Capture the cell that displays the provided text and extract its (x, y) central coordinate. 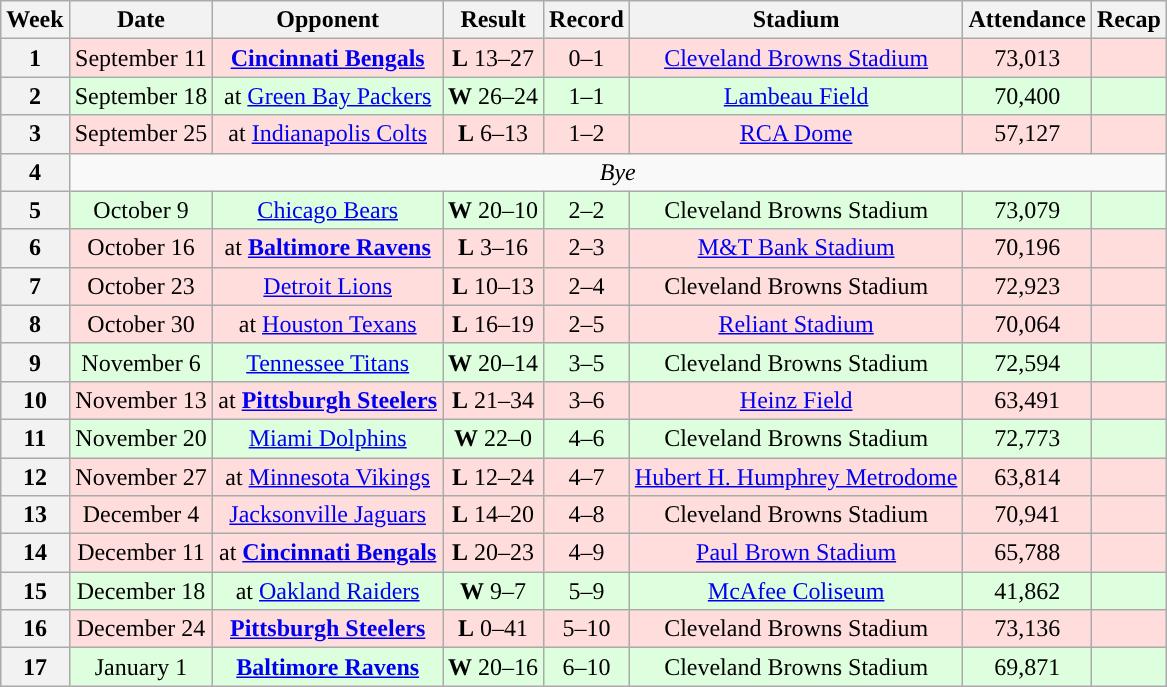
Recap (1128, 20)
2–3 (587, 248)
at Baltimore Ravens (328, 248)
W 9–7 (494, 591)
November 6 (141, 362)
at Oakland Raiders (328, 591)
November 13 (141, 400)
at Pittsburgh Steelers (328, 400)
September 18 (141, 96)
at Houston Texans (328, 324)
3–6 (587, 400)
L 13–27 (494, 58)
13 (35, 515)
70,064 (1027, 324)
Reliant Stadium (796, 324)
L 0–41 (494, 629)
1 (35, 58)
1–1 (587, 96)
3 (35, 134)
October 9 (141, 210)
14 (35, 553)
6–10 (587, 667)
4–8 (587, 515)
W 20–10 (494, 210)
at Minnesota Vikings (328, 477)
41,862 (1027, 591)
3–5 (587, 362)
November 20 (141, 438)
73,013 (1027, 58)
RCA Dome (796, 134)
W 20–14 (494, 362)
63,814 (1027, 477)
L 3–16 (494, 248)
Pittsburgh Steelers (328, 629)
73,136 (1027, 629)
December 11 (141, 553)
12 (35, 477)
L 21–34 (494, 400)
65,788 (1027, 553)
December 4 (141, 515)
December 24 (141, 629)
September 11 (141, 58)
L 10–13 (494, 286)
Opponent (328, 20)
2–5 (587, 324)
Tennessee Titans (328, 362)
at Green Bay Packers (328, 96)
November 27 (141, 477)
5–10 (587, 629)
2–4 (587, 286)
Record (587, 20)
4–6 (587, 438)
5 (35, 210)
69,871 (1027, 667)
8 (35, 324)
Paul Brown Stadium (796, 553)
M&T Bank Stadium (796, 248)
Baltimore Ravens (328, 667)
Cincinnati Bengals (328, 58)
L 16–19 (494, 324)
15 (35, 591)
McAfee Coliseum (796, 591)
L 14–20 (494, 515)
October 23 (141, 286)
Bye (618, 172)
Detroit Lions (328, 286)
Result (494, 20)
70,400 (1027, 96)
70,196 (1027, 248)
Heinz Field (796, 400)
W 20–16 (494, 667)
October 16 (141, 248)
December 18 (141, 591)
L 12–24 (494, 477)
63,491 (1027, 400)
10 (35, 400)
Chicago Bears (328, 210)
W 22–0 (494, 438)
Attendance (1027, 20)
at Cincinnati Bengals (328, 553)
5–9 (587, 591)
9 (35, 362)
January 1 (141, 667)
Lambeau Field (796, 96)
7 (35, 286)
72,594 (1027, 362)
Miami Dolphins (328, 438)
72,773 (1027, 438)
57,127 (1027, 134)
4 (35, 172)
11 (35, 438)
1–2 (587, 134)
70,941 (1027, 515)
2 (35, 96)
W 26–24 (494, 96)
17 (35, 667)
Week (35, 20)
Stadium (796, 20)
Hubert H. Humphrey Metrodome (796, 477)
0–1 (587, 58)
at Indianapolis Colts (328, 134)
73,079 (1027, 210)
L 6–13 (494, 134)
October 30 (141, 324)
Jacksonville Jaguars (328, 515)
6 (35, 248)
4–7 (587, 477)
2–2 (587, 210)
16 (35, 629)
Date (141, 20)
September 25 (141, 134)
L 20–23 (494, 553)
72,923 (1027, 286)
4–9 (587, 553)
